Provide the [X, Y] coordinate of the cell's center where the given text is located.  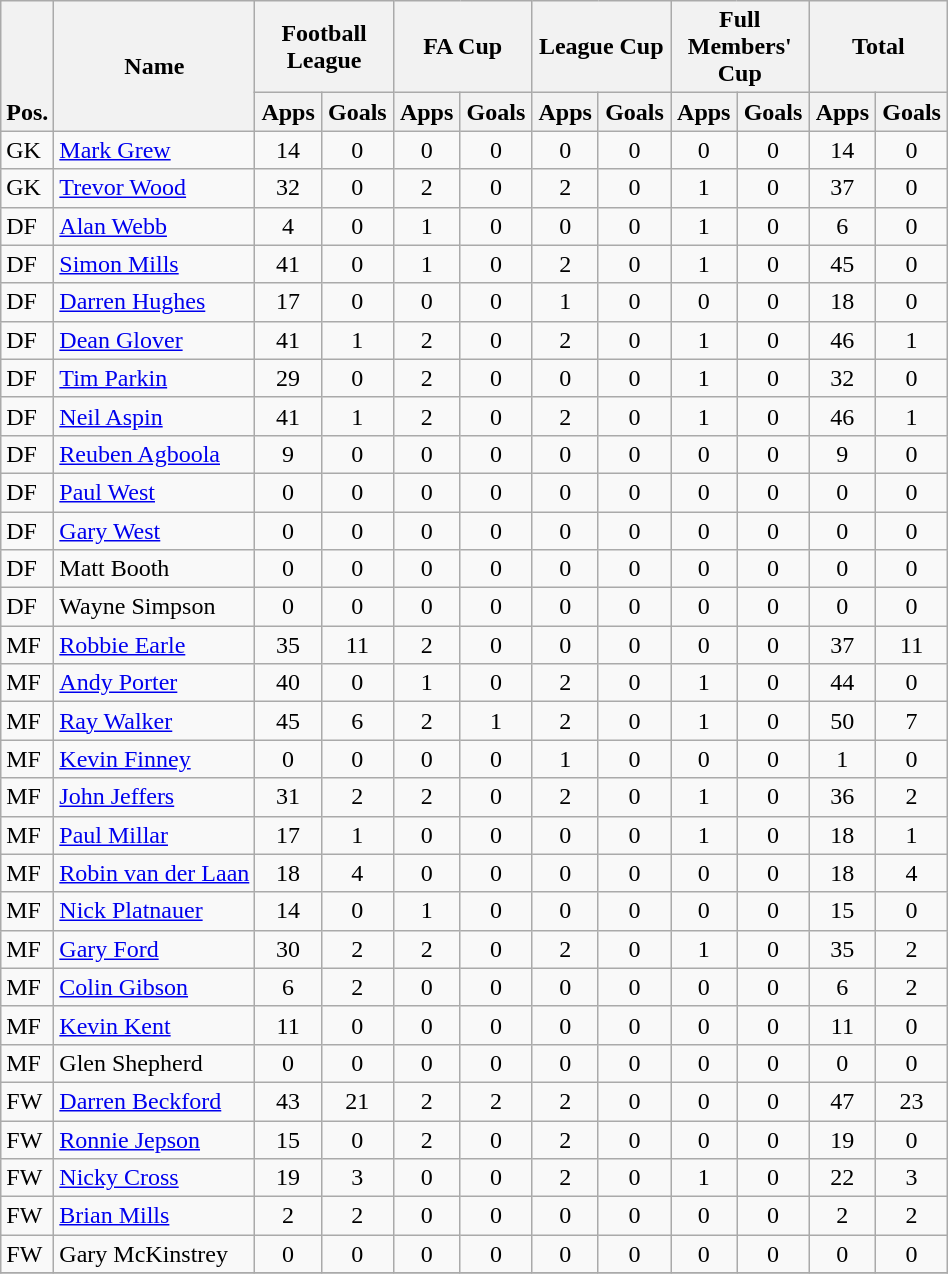
Darren Beckford [154, 1101]
Brian Mills [154, 1216]
23 [912, 1101]
30 [288, 949]
36 [842, 797]
Ronnie Jepson [154, 1139]
Andy Porter [154, 683]
7 [912, 721]
Darren Hughes [154, 302]
Football League [324, 47]
Matt Booth [154, 569]
Reuben Agboola [154, 454]
31 [288, 797]
Pos. [28, 66]
43 [288, 1101]
Neil Aspin [154, 416]
Wayne Simpson [154, 607]
29 [288, 378]
Gary Ford [154, 949]
Simon Mills [154, 264]
Kevin Finney [154, 759]
Paul Millar [154, 835]
47 [842, 1101]
40 [288, 683]
Mark Grew [154, 150]
Paul West [154, 492]
Nicky Cross [154, 1178]
Nick Platnauer [154, 911]
Colin Gibson [154, 987]
Robbie Earle [154, 645]
Gary McKinstrey [154, 1254]
21 [357, 1101]
50 [842, 721]
22 [842, 1178]
Gary West [154, 531]
League Cup [602, 47]
Alan Webb [154, 226]
Robin van der Laan [154, 873]
Total [878, 47]
FA Cup [462, 47]
Ray Walker [154, 721]
44 [842, 683]
John Jeffers [154, 797]
Full Members' Cup [740, 47]
Kevin Kent [154, 1025]
Trevor Wood [154, 188]
Dean Glover [154, 340]
Glen Shepherd [154, 1063]
Name [154, 66]
Tim Parkin [154, 378]
